Return the (x, y) coordinate for the center point of the cell that contains the specified text.  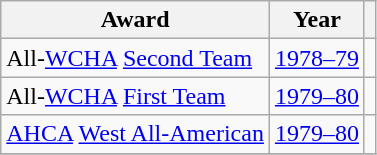
1978–79 (316, 58)
Year (316, 20)
All-WCHA Second Team (136, 58)
AHCA West All-American (136, 134)
Award (136, 20)
All-WCHA First Team (136, 96)
